Locate the cell with the specified text and output its [X, Y] center coordinate. 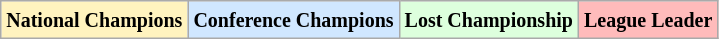
National Champions [94, 20]
League Leader [648, 20]
Lost Championship [488, 20]
Conference Champions [294, 20]
